Return [x, y] of the center of cell containing provided text 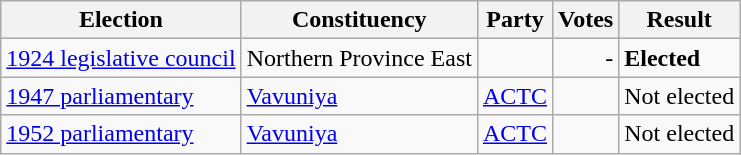
1947 parliamentary [121, 96]
Result [680, 20]
Constituency [359, 20]
Votes [586, 20]
1952 parliamentary [121, 134]
Party [514, 20]
- [586, 58]
Northern Province East [359, 58]
Election [121, 20]
1924 legislative council [121, 58]
Elected [680, 58]
